Capture the cell that displays the provided text and extract its (x, y) central coordinate. 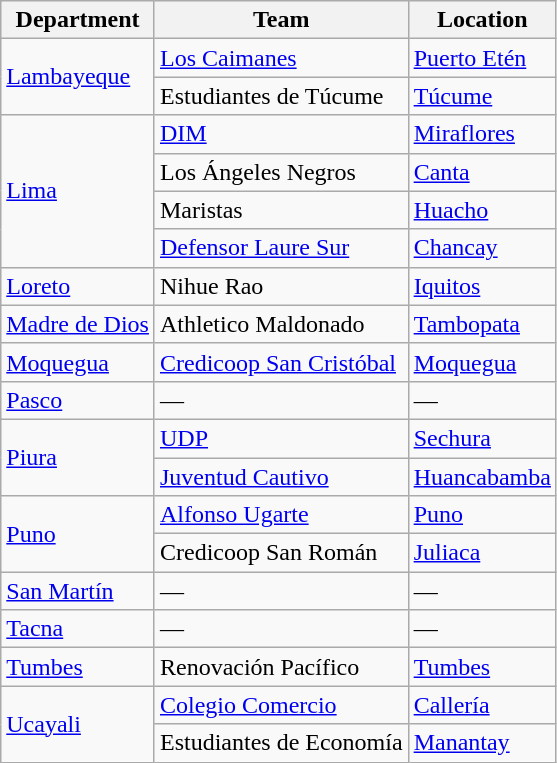
Credicoop San Román (281, 553)
Los Ángeles Negros (281, 172)
Colegio Comercio (281, 705)
Estudiantes de Economía (281, 743)
Puerto Etén (482, 58)
Madre de Dios (78, 324)
Ucayali (78, 724)
Location (482, 20)
Tacna (78, 629)
Miraflores (482, 134)
Defensor Laure Sur (281, 248)
Lima (78, 191)
Estudiantes de Túcume (281, 96)
Maristas (281, 210)
DIM (281, 134)
Team (281, 20)
Renovación Pacífico (281, 667)
Department (78, 20)
Juventud Cautivo (281, 477)
Huacho (482, 210)
Loreto (78, 286)
Los Caimanes (281, 58)
Chancay (482, 248)
Nihue Rao (281, 286)
Huancabamba (482, 477)
Piura (78, 457)
Tambopata (482, 324)
Manantay (482, 743)
Athletico Maldonado (281, 324)
Alfonso Ugarte (281, 515)
Túcume (482, 96)
Canta (482, 172)
San Martín (78, 591)
Credicoop San Cristóbal (281, 362)
Lambayeque (78, 77)
Juliaca (482, 553)
Pasco (78, 400)
Iquitos (482, 286)
Sechura (482, 438)
Callería (482, 705)
UDP (281, 438)
